Scan for the cell matching the given text and deliver its [x, y] coordinate at center. 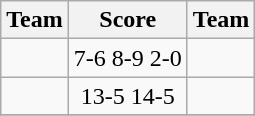
7-6 8-9 2-0 [128, 58]
Score [128, 20]
13-5 14-5 [128, 96]
